Output the [x, y] coordinate of the center of the cell containing the given text.  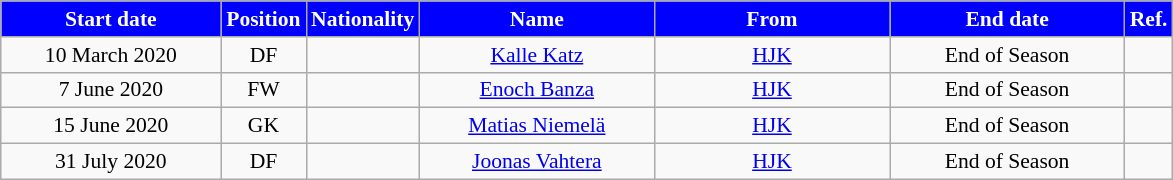
Enoch Banza [536, 90]
Ref. [1149, 19]
Position [264, 19]
15 June 2020 [111, 126]
Start date [111, 19]
Nationality [362, 19]
Name [536, 19]
7 June 2020 [111, 90]
Joonas Vahtera [536, 162]
GK [264, 126]
Matias Niemelä [536, 126]
FW [264, 90]
Kalle Katz [536, 55]
End date [1008, 19]
From [772, 19]
31 July 2020 [111, 162]
10 March 2020 [111, 55]
